Extract the (X, Y) coordinate from the center of the cell holding the provided text.  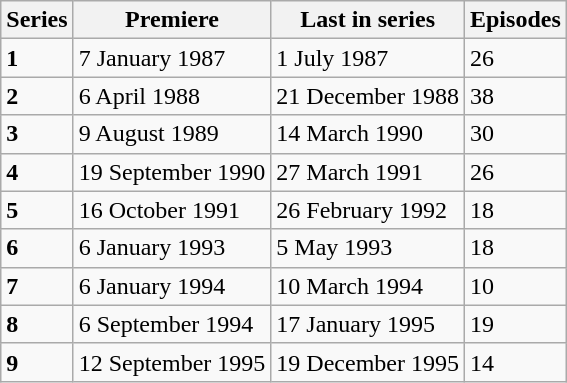
7 (37, 286)
6 January 1993 (172, 248)
26 February 1992 (368, 210)
9 (37, 362)
14 March 1990 (368, 134)
Last in series (368, 20)
3 (37, 134)
19 December 1995 (368, 362)
Episodes (515, 20)
14 (515, 362)
21 December 1988 (368, 96)
12 September 1995 (172, 362)
10 (515, 286)
5 (37, 210)
19 September 1990 (172, 172)
19 (515, 324)
6 April 1988 (172, 96)
6 January 1994 (172, 286)
6 (37, 248)
27 March 1991 (368, 172)
1 July 1987 (368, 58)
Series (37, 20)
7 January 1987 (172, 58)
Premiere (172, 20)
9 August 1989 (172, 134)
38 (515, 96)
8 (37, 324)
6 September 1994 (172, 324)
10 March 1994 (368, 286)
5 May 1993 (368, 248)
4 (37, 172)
1 (37, 58)
16 October 1991 (172, 210)
30 (515, 134)
17 January 1995 (368, 324)
2 (37, 96)
